Pinpoint the cell where the given text exists, returning its [x, y] midpoint coordinate. 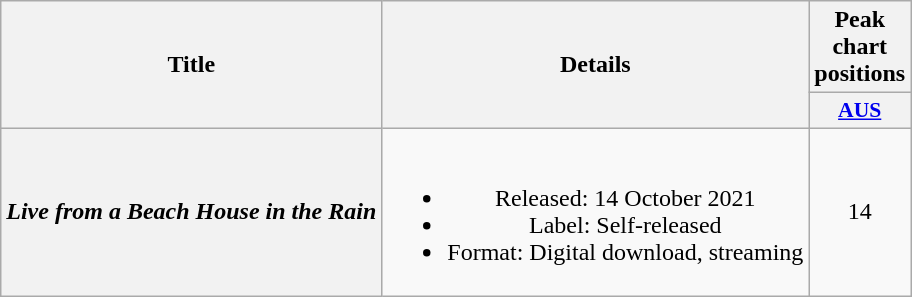
AUS [860, 111]
Live from a Beach House in the Rain [192, 212]
Peak chart positions [860, 47]
14 [860, 212]
Title [192, 65]
Released: 14 October 2021Label: Self-releasedFormat: Digital download, streaming [596, 212]
Details [596, 65]
